Pinpoint the cell where the given text exists, returning its [x, y] midpoint coordinate. 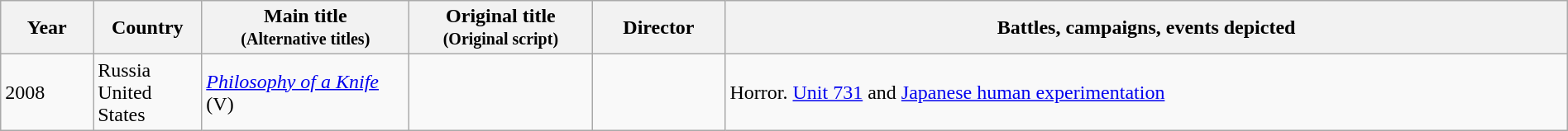
Original title(Original script) [501, 28]
Philosophy of a Knife (V) [306, 92]
Country [147, 28]
Main title(Alternative titles) [306, 28]
Year [47, 28]
2008 [47, 92]
RussiaUnited States [147, 92]
Director [658, 28]
Horror. Unit 731 and Japanese human experimentation [1146, 92]
Battles, campaigns, events depicted [1146, 28]
